Extract the [x, y] coordinate from the center of the cell holding the provided text.  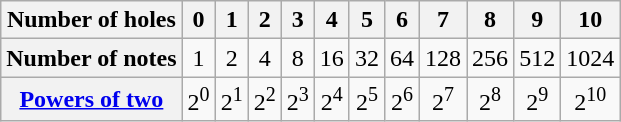
21 [232, 100]
10 [590, 20]
9 [538, 20]
20 [198, 100]
1024 [590, 58]
26 [402, 100]
0 [198, 20]
Number of holes [92, 20]
25 [366, 100]
23 [298, 100]
128 [444, 58]
64 [402, 58]
28 [490, 100]
512 [538, 58]
256 [490, 58]
16 [332, 58]
29 [538, 100]
32 [366, 58]
24 [332, 100]
5 [366, 20]
27 [444, 100]
7 [444, 20]
210 [590, 100]
3 [298, 20]
Powers of two [92, 100]
6 [402, 20]
Number of notes [92, 58]
22 [264, 100]
